Detect which cell encompasses the target text, then output its [X, Y] center coordinate. 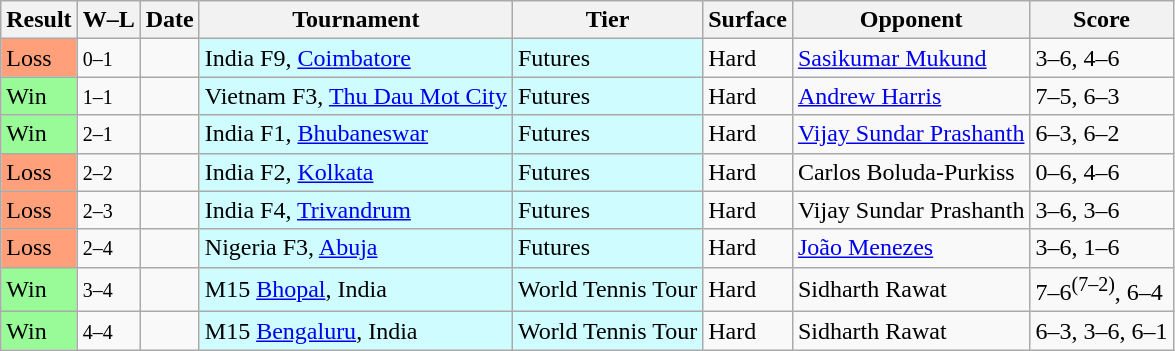
Tier [607, 20]
India F1, Bhubaneswar [356, 134]
2–4 [108, 248]
Andrew Harris [911, 96]
M15 Bhopal, India [356, 290]
Opponent [911, 20]
3–6, 3–6 [1102, 210]
0–1 [108, 58]
1–1 [108, 96]
Date [170, 20]
João Menezes [911, 248]
Tournament [356, 20]
2–3 [108, 210]
2–1 [108, 134]
Carlos Boluda-Purkiss [911, 172]
M15 Bengaluru, India [356, 331]
6–3, 3–6, 6–1 [1102, 331]
India F4, Trivandrum [356, 210]
Sasikumar Mukund [911, 58]
Vietnam F3, Thu Dau Mot City [356, 96]
India F2, Kolkata [356, 172]
2–2 [108, 172]
Nigeria F3, Abuja [356, 248]
6–3, 6–2 [1102, 134]
Surface [748, 20]
7–6(7–2), 6–4 [1102, 290]
7–5, 6–3 [1102, 96]
Result [39, 20]
0–6, 4–6 [1102, 172]
Score [1102, 20]
W–L [108, 20]
3–6, 1–6 [1102, 248]
India F9, Coimbatore [356, 58]
3–4 [108, 290]
4–4 [108, 331]
3–6, 4–6 [1102, 58]
